Detect which cell encompasses the target text, then output its (x, y) center coordinate. 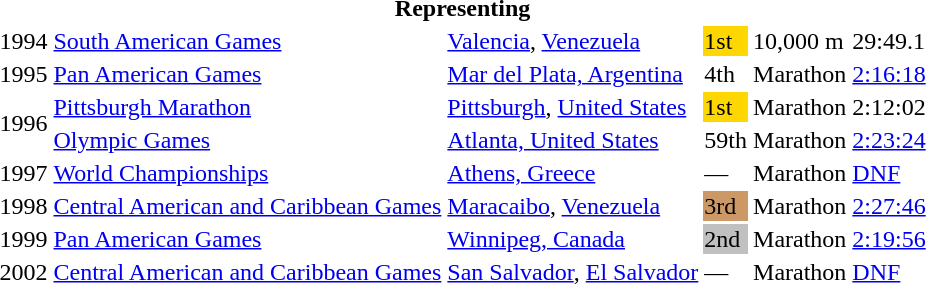
Winnipeg, Canada (573, 239)
3rd (726, 206)
Valencia, Venezuela (573, 41)
World Championships (248, 173)
Olympic Games (248, 140)
Pittsburgh, United States (573, 107)
Mar del Plata, Argentina (573, 74)
Athens, Greece (573, 173)
Maracaibo, Venezuela (573, 206)
Pittsburgh Marathon (248, 107)
59th (726, 140)
Atlanta, United States (573, 140)
2nd (726, 239)
4th (726, 74)
— (726, 173)
South American Games (248, 41)
10,000 m (800, 41)
Central American and Caribbean Games (248, 206)
